Output the [x, y] coordinate of the center of the cell containing the given text.  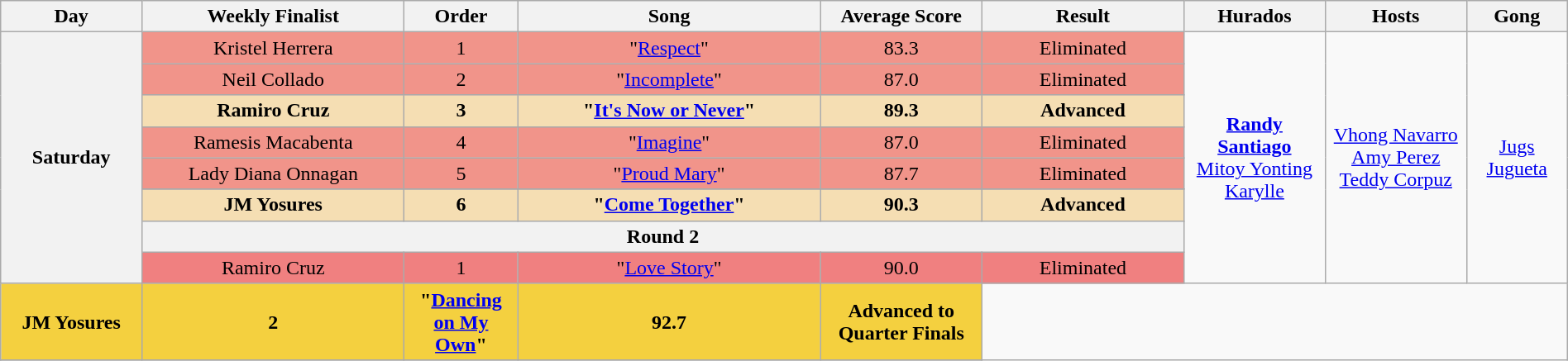
Randy Santiago Mitoy Yonting Karylle [1254, 158]
Day [71, 17]
3 [461, 111]
Average Score [901, 17]
"Imagine" [669, 142]
Hurados [1254, 17]
"Proud Mary" [669, 173]
89.3 [901, 111]
Kristel Herrera [273, 48]
"Incomplete" [669, 79]
Weekly Finalist [273, 17]
Ramesis Macabenta [273, 142]
"It's Now or Never" [669, 111]
"Respect" [669, 48]
83.3 [901, 48]
Order [461, 17]
Vhong Navarro Amy Perez Teddy Corpuz [1396, 158]
Song [669, 17]
90.0 [901, 268]
6 [461, 205]
"Dancing on My Own" [461, 321]
Result [1083, 17]
Neil Collado [273, 79]
"Love Story" [669, 268]
90.3 [901, 205]
5 [461, 173]
Lady Diana Onnagan [273, 173]
Advanced to Quarter Finals [901, 321]
Round 2 [663, 236]
Saturday [71, 158]
87.7 [901, 173]
"Come Together" [669, 205]
4 [461, 142]
92.7 [669, 321]
Hosts [1396, 17]
Gong [1517, 17]
Jugs Jugueta [1517, 158]
